Search for the cell housing the specified text and yield its (x, y) center coordinate. 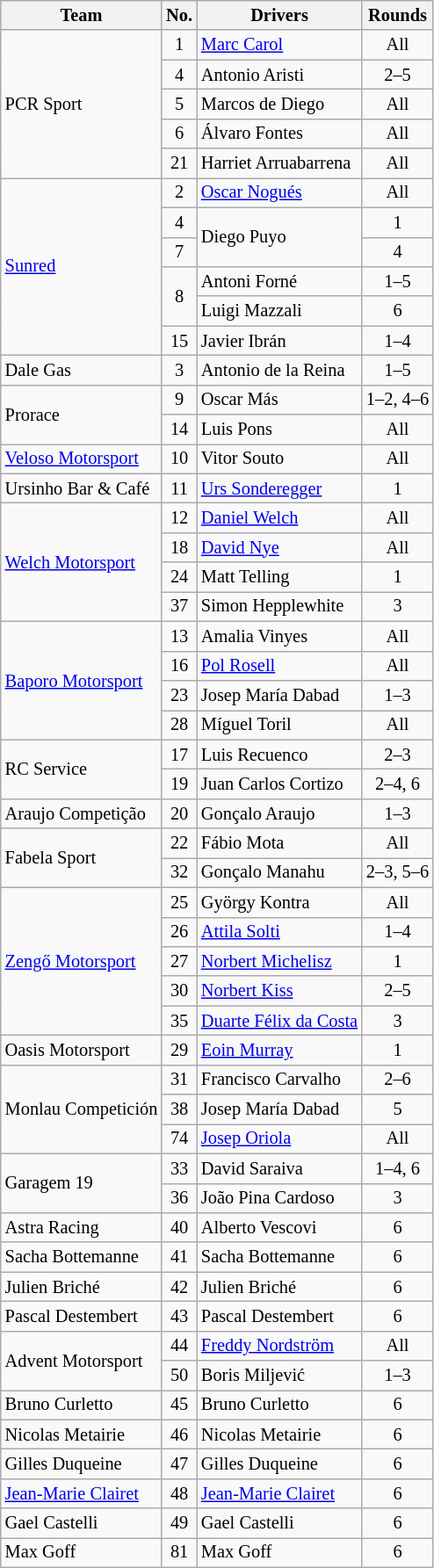
Gonçalo Manahu (279, 872)
Gonçalo Araujo (279, 813)
György Kontra (279, 902)
11 (179, 488)
13 (179, 636)
74 (179, 1138)
27 (179, 961)
7 (179, 252)
24 (179, 577)
49 (179, 1523)
1–4, 6 (397, 1168)
Dale Gas (82, 370)
15 (179, 341)
Josep Oriola (279, 1138)
12 (179, 517)
Antoni Forné (279, 281)
19 (179, 784)
Drivers (279, 15)
Astra Racing (82, 1227)
Urs Sonderegger (279, 488)
9 (179, 400)
Norbert Kiss (279, 991)
Welch Motorsport (82, 562)
Sunred (82, 266)
23 (179, 695)
33 (179, 1168)
8 (179, 295)
Marcos de Diego (279, 104)
32 (179, 872)
47 (179, 1464)
35 (179, 1021)
Attila Solti (279, 932)
Matt Telling (279, 577)
14 (179, 430)
50 (179, 1376)
Veloso Motorsport (82, 459)
Vitor Souto (279, 459)
Míguel Toril (279, 725)
Simon Hepplewhite (279, 606)
48 (179, 1493)
Garagem 19 (82, 1182)
41 (179, 1257)
David Saraiva (279, 1168)
36 (179, 1198)
Zengő Motorsport (82, 961)
Eoin Murray (279, 1050)
Fabela Sport (82, 857)
44 (179, 1346)
Amalia Vinyes (279, 636)
Freddy Nordström (279, 1346)
Prorace (82, 415)
Oscar Más (279, 400)
46 (179, 1434)
16 (179, 666)
Luis Recuenco (279, 755)
Antonio Aristi (279, 75)
2–6 (397, 1080)
Marc Carol (279, 45)
Daniel Welch (279, 517)
Araujo Competição (82, 813)
RC Service (82, 770)
Javier Ibrán (279, 341)
Diego Puyo (279, 237)
Team (82, 15)
18 (179, 547)
No. (179, 15)
Antonio de la Reina (279, 370)
42 (179, 1287)
29 (179, 1050)
Juan Carlos Cortizo (279, 784)
Duarte Félix da Costa (279, 1021)
Pol Rosell (279, 666)
David Nye (279, 547)
21 (179, 163)
Álvaro Fontes (279, 134)
17 (179, 755)
Norbert Michelisz (279, 961)
2–4, 6 (397, 784)
Fábio Mota (279, 843)
2 (179, 192)
Alberto Vescovi (279, 1227)
Baporo Motorsport (82, 680)
Luigi Mazzali (279, 311)
Boris Miljević (279, 1376)
45 (179, 1405)
Monlau Competición (82, 1109)
Oasis Motorsport (82, 1050)
40 (179, 1227)
10 (179, 459)
25 (179, 902)
81 (179, 1552)
PCR Sport (82, 104)
22 (179, 843)
Advent Motorsport (82, 1360)
26 (179, 932)
43 (179, 1316)
1–2, 4–6 (397, 400)
37 (179, 606)
Ursinho Bar & Café (82, 488)
João Pina Cardoso (279, 1198)
2–3 (397, 755)
38 (179, 1109)
Luis Pons (279, 430)
20 (179, 813)
31 (179, 1080)
2–3, 5–6 (397, 872)
Rounds (397, 15)
Francisco Carvalho (279, 1080)
28 (179, 725)
Harriet Arruabarrena (279, 163)
30 (179, 991)
Oscar Nogués (279, 192)
